From the cell containing the given text, extract its center point as (x, y) coordinate. 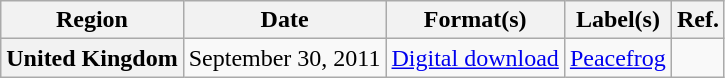
United Kingdom (92, 58)
Label(s) (618, 20)
Format(s) (475, 20)
Date (284, 20)
Peacefrog (618, 58)
Region (92, 20)
Digital download (475, 58)
September 30, 2011 (284, 58)
Ref. (698, 20)
